For the text-containing cell, return its midpoint in [X, Y] coordinate format. 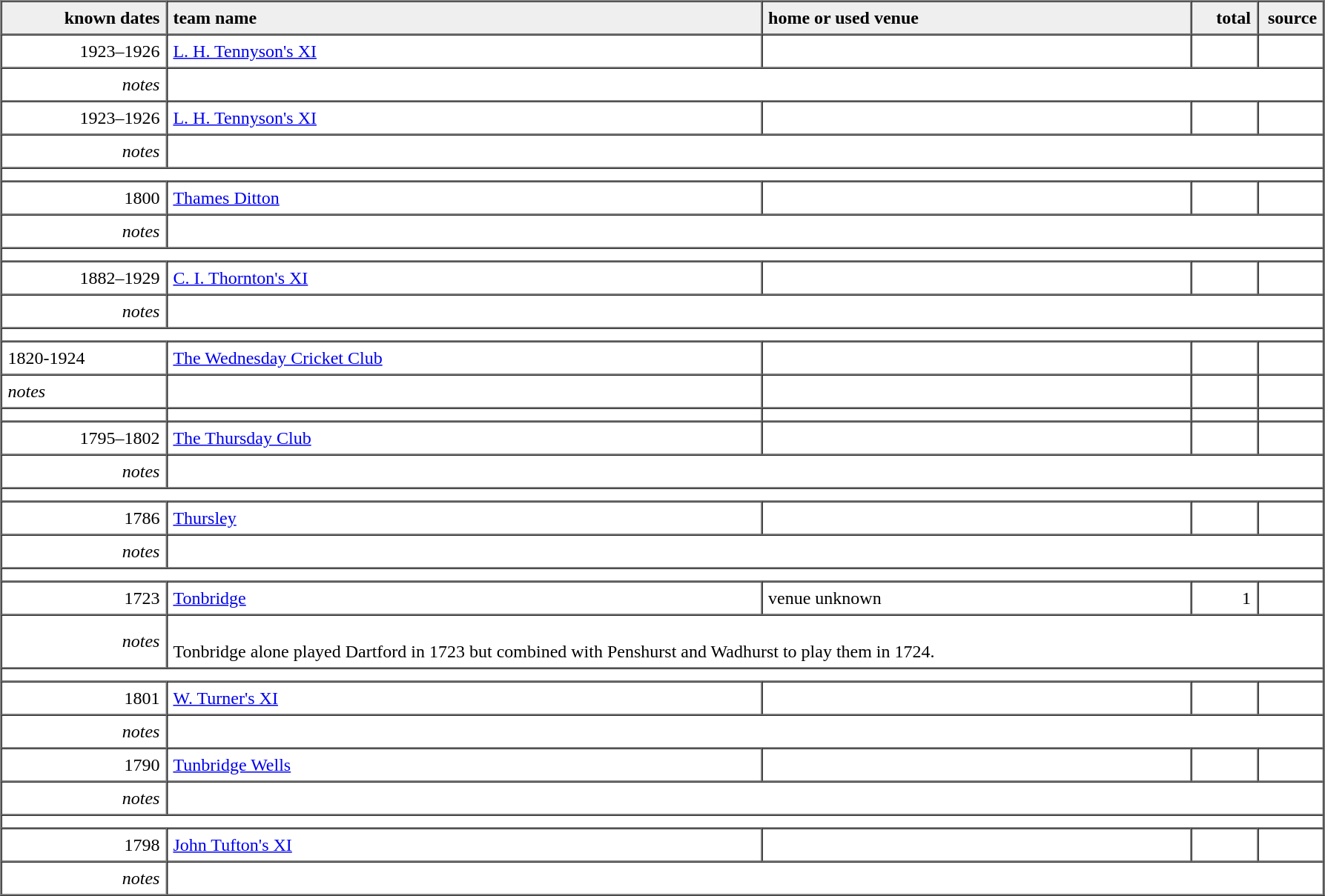
source [1290, 18]
1882–1929 [85, 277]
Tonbridge alone played Dartford in 1723 but combined with Penshurst and Wadhurst to play them in 1724. [744, 642]
1795–1802 [85, 437]
W. Turner's XI [464, 698]
1798 [85, 845]
team name [464, 18]
home or used venue [977, 18]
Thursley [464, 517]
The Thursday Club [464, 437]
1 [1225, 597]
C. I. Thornton's XI [464, 277]
1800 [85, 197]
total [1225, 18]
1790 [85, 765]
John Tufton's XI [464, 845]
Tonbridge [464, 597]
Thames Ditton [464, 197]
venue unknown [977, 597]
1801 [85, 698]
1723 [85, 597]
1820-1924 [85, 357]
The Wednesday Cricket Club [464, 357]
Tunbridge Wells [464, 765]
1786 [85, 517]
known dates [85, 18]
